Locate the cell with the specified text and output its [X, Y] center coordinate. 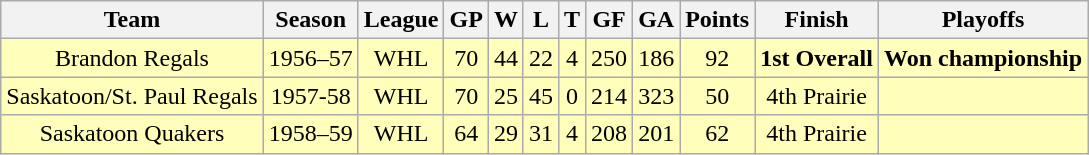
186 [656, 58]
31 [540, 134]
29 [506, 134]
323 [656, 96]
L [540, 20]
45 [540, 96]
1st Overall [817, 58]
22 [540, 58]
44 [506, 58]
GP [466, 20]
GF [610, 20]
Points [718, 20]
Won championship [982, 58]
208 [610, 134]
Playoffs [982, 20]
Saskatoon/St. Paul Regals [132, 96]
Finish [817, 20]
0 [572, 96]
1958–59 [310, 134]
62 [718, 134]
Team [132, 20]
50 [718, 96]
92 [718, 58]
250 [610, 58]
64 [466, 134]
Season [310, 20]
Brandon Regals [132, 58]
1957-58 [310, 96]
GA [656, 20]
201 [656, 134]
T [572, 20]
Saskatoon Quakers [132, 134]
W [506, 20]
25 [506, 96]
1956–57 [310, 58]
League [401, 20]
214 [610, 96]
